Determine the (X, Y) coordinate at the center of the cell enclosing the given text.  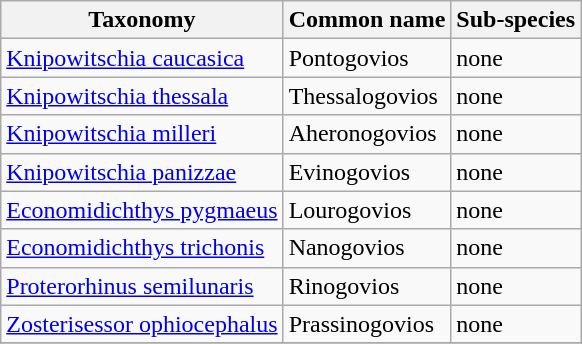
Aheronogovios (367, 134)
Rinogovios (367, 286)
Nanogovios (367, 248)
Zosterisessor ophiocephalus (142, 324)
Prassinogovios (367, 324)
Proterorhinus semilunaris (142, 286)
Economidichthys trichonis (142, 248)
Evinogovios (367, 172)
Knipowitschia milleri (142, 134)
Knipowitschia panizzae (142, 172)
Taxonomy (142, 20)
Lourogovios (367, 210)
Sub-species (516, 20)
Economidichthys pygmaeus (142, 210)
Thessalogovios (367, 96)
Knipowitschia caucasica (142, 58)
Knipowitschia thessala (142, 96)
Pontogovios (367, 58)
Common name (367, 20)
